Return [X, Y] of the center of cell containing provided text 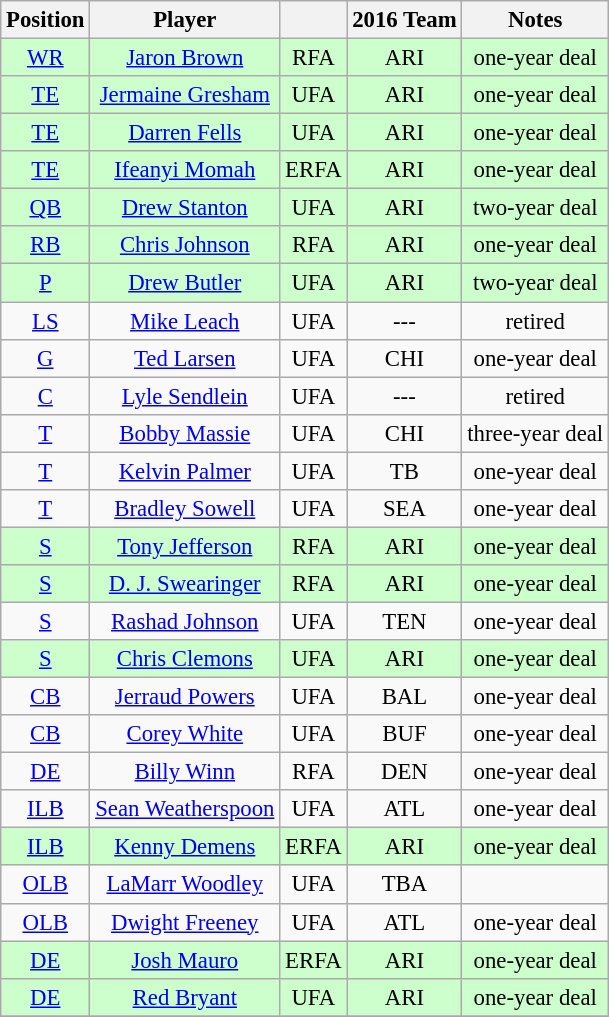
Sean Weatherspoon [185, 809]
Player [185, 20]
Jermaine Gresham [185, 95]
P [46, 283]
Drew Stanton [185, 208]
C [46, 396]
three-year deal [536, 433]
Darren Fells [185, 133]
Jerraud Powers [185, 697]
Ted Larsen [185, 358]
Jaron Brown [185, 58]
BAL [404, 697]
Bobby Massie [185, 433]
Corey White [185, 734]
WR [46, 58]
Ifeanyi Momah [185, 170]
Position [46, 20]
TEN [404, 621]
Josh Mauro [185, 960]
DEN [404, 772]
Chris Johnson [185, 245]
Mike Leach [185, 321]
TB [404, 471]
Dwight Freeney [185, 922]
Kenny Demens [185, 847]
LaMarr Woodley [185, 885]
Bradley Sowell [185, 509]
SEA [404, 509]
LS [46, 321]
Drew Butler [185, 283]
D. J. Swearinger [185, 584]
G [46, 358]
Tony Jefferson [185, 546]
QB [46, 208]
BUF [404, 734]
Billy Winn [185, 772]
RB [46, 245]
TBA [404, 885]
Lyle Sendlein [185, 396]
Rashad Johnson [185, 621]
Red Bryant [185, 997]
Notes [536, 20]
Kelvin Palmer [185, 471]
2016 Team [404, 20]
Chris Clemons [185, 659]
